Locate the cell with the specified text and output its [x, y] center coordinate. 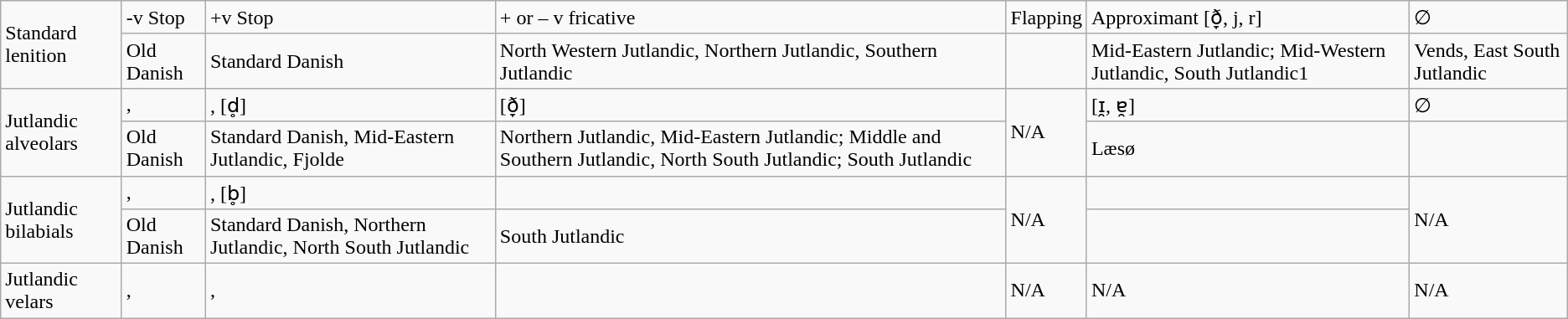
North Western Jutlandic, Northern Jutlandic, Southern Jutlandic [750, 60]
Approximant [ð̞, j, r] [1248, 18]
Læsø [1248, 149]
+v Stop [350, 18]
[ɪ̯, ɐ̯] [1248, 105]
Jutlandic velars [61, 291]
Vends, East South Jutlandic [1488, 60]
South Jutlandic [750, 236]
Standard lenition [61, 45]
Jutlandic alveolars [61, 132]
Northern Jutlandic, Mid-Eastern Jutlandic; Middle and Southern Jutlandic, North South Jutlandic; South Jutlandic [750, 149]
Standard Danish [350, 60]
, [d̥] [350, 105]
Standard Danish, Northern Jutlandic, North South Jutlandic [350, 236]
Flapping [1046, 18]
, [b̥] [350, 193]
Mid-Eastern Jutlandic; Mid-Western Jutlandic, South Jutlandic1 [1248, 60]
-v Stop [163, 18]
+ or – v fricative [750, 18]
Standard Danish, Mid-Eastern Jutlandic, Fjolde [350, 149]
Jutlandic bilabials [61, 219]
[ð̞] [750, 105]
